Return the (x, y) coordinate for the center point of the cell that contains the specified text.  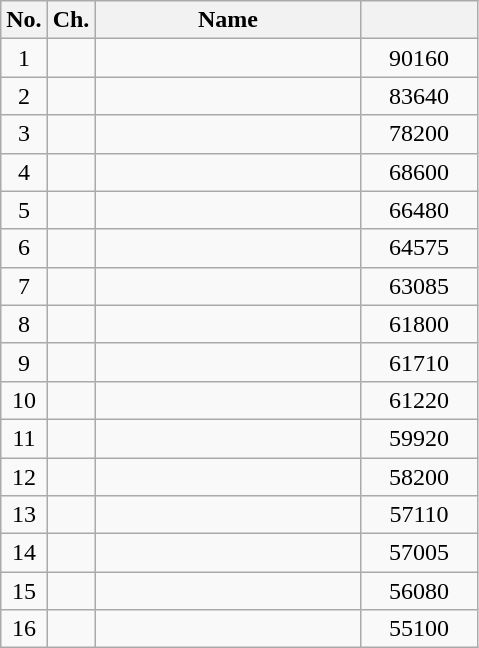
55100 (419, 629)
4 (24, 172)
61220 (419, 400)
Name (228, 20)
13 (24, 515)
9 (24, 362)
63085 (419, 286)
15 (24, 591)
59920 (419, 438)
6 (24, 248)
56080 (419, 591)
No. (24, 20)
5 (24, 210)
90160 (419, 58)
83640 (419, 96)
3 (24, 134)
2 (24, 96)
64575 (419, 248)
10 (24, 400)
1 (24, 58)
57110 (419, 515)
11 (24, 438)
57005 (419, 553)
68600 (419, 172)
66480 (419, 210)
16 (24, 629)
14 (24, 553)
78200 (419, 134)
61710 (419, 362)
61800 (419, 324)
58200 (419, 477)
12 (24, 477)
7 (24, 286)
8 (24, 324)
Ch. (71, 20)
